Scan for the cell matching the given text and deliver its (X, Y) coordinate at center. 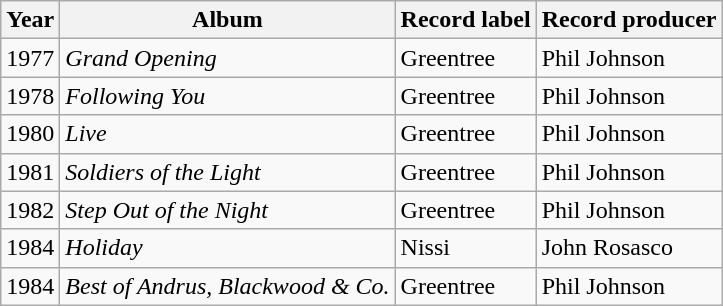
1980 (30, 134)
Nissi (466, 248)
Holiday (228, 248)
Following You (228, 96)
1977 (30, 58)
Grand Opening (228, 58)
1978 (30, 96)
Year (30, 20)
1982 (30, 210)
John Rosasco (629, 248)
Record label (466, 20)
Step Out of the Night (228, 210)
Live (228, 134)
Best of Andrus, Blackwood & Co. (228, 286)
1981 (30, 172)
Record producer (629, 20)
Album (228, 20)
Soldiers of the Light (228, 172)
